Detect which cell encompasses the target text, then output its [x, y] center coordinate. 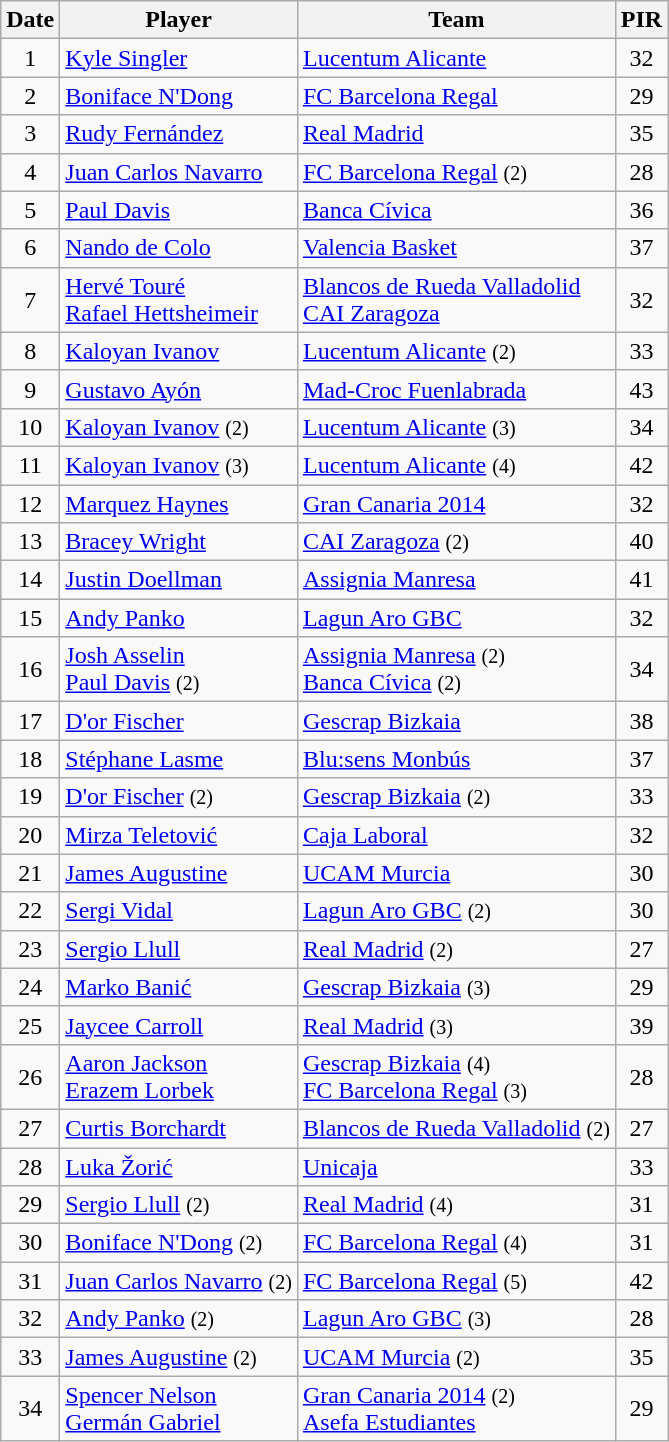
UCAM Murcia [456, 873]
Lucentum Alicante (4) [456, 465]
Josh Asselin Paul Davis (2) [179, 670]
12 [30, 503]
3 [30, 134]
UCAM Murcia (2) [456, 1357]
Gescrap Bizkaia (3) [456, 987]
Hervé Touré Rafael Hettsheimeir [179, 300]
Gescrap Bizkaia (4) FC Barcelona Regal (3) [456, 1076]
Lucentum Alicante [456, 58]
Lagun Aro GBC (2) [456, 911]
Real Madrid (2) [456, 949]
Blu:sens Monbús [456, 759]
Stéphane Lasme [179, 759]
10 [30, 427]
36 [641, 210]
4 [30, 172]
Lucentum Alicante (3) [456, 427]
11 [30, 465]
Sergio Llull [179, 949]
Sergi Vidal [179, 911]
Player [179, 20]
14 [30, 580]
James Augustine (2) [179, 1357]
Boniface N'Dong [179, 96]
Juan Carlos Navarro [179, 172]
22 [30, 911]
Juan Carlos Navarro (2) [179, 1281]
Jaycee Carroll [179, 1025]
Assignia Manresa [456, 580]
Curtis Borchardt [179, 1128]
15 [30, 618]
2 [30, 96]
Andy Panko [179, 618]
41 [641, 580]
40 [641, 542]
Paul Davis [179, 210]
38 [641, 721]
Banca Cívica [456, 210]
16 [30, 670]
Valencia Basket [456, 248]
Gescrap Bizkaia (2) [456, 797]
17 [30, 721]
D'or Fischer [179, 721]
21 [30, 873]
8 [30, 351]
Marko Banić [179, 987]
Assignia Manresa (2) Banca Cívica (2) [456, 670]
Blancos de Rueda Valladolid CAI Zaragoza [456, 300]
Real Madrid (4) [456, 1205]
7 [30, 300]
FC Barcelona Regal [456, 96]
39 [641, 1025]
Lucentum Alicante (2) [456, 351]
9 [30, 389]
26 [30, 1076]
FC Barcelona Regal (2) [456, 172]
18 [30, 759]
6 [30, 248]
20 [30, 835]
FC Barcelona Regal (4) [456, 1243]
Aaron Jackson Erazem Lorbek [179, 1076]
Marquez Haynes [179, 503]
Sergio Llull (2) [179, 1205]
Kaloyan Ivanov [179, 351]
PIR [641, 20]
Kaloyan Ivanov (3) [179, 465]
Justin Doellman [179, 580]
FC Barcelona Regal (5) [456, 1281]
25 [30, 1025]
Team [456, 20]
James Augustine [179, 873]
D'or Fischer (2) [179, 797]
Caja Laboral [456, 835]
Real Madrid (3) [456, 1025]
Date [30, 20]
Lagun Aro GBC (3) [456, 1319]
19 [30, 797]
Blancos de Rueda Valladolid (2) [456, 1128]
Gustavo Ayón [179, 389]
24 [30, 987]
Mirza Teletović [179, 835]
Spencer Nelson Germán Gabriel [179, 1408]
CAI Zaragoza (2) [456, 542]
Kyle Singler [179, 58]
Rudy Fernández [179, 134]
5 [30, 210]
Lagun Aro GBC [456, 618]
Unicaja [456, 1167]
Bracey Wright [179, 542]
Mad-Croc Fuenlabrada [456, 389]
Nando de Colo [179, 248]
Gran Canaria 2014 [456, 503]
43 [641, 389]
Andy Panko (2) [179, 1319]
1 [30, 58]
Gescrap Bizkaia [456, 721]
Boniface N'Dong (2) [179, 1243]
23 [30, 949]
Luka Žorić [179, 1167]
Gran Canaria 2014 (2)Asefa Estudiantes [456, 1408]
13 [30, 542]
Real Madrid [456, 134]
Kaloyan Ivanov (2) [179, 427]
